Detect which cell encompasses the target text, then output its [x, y] center coordinate. 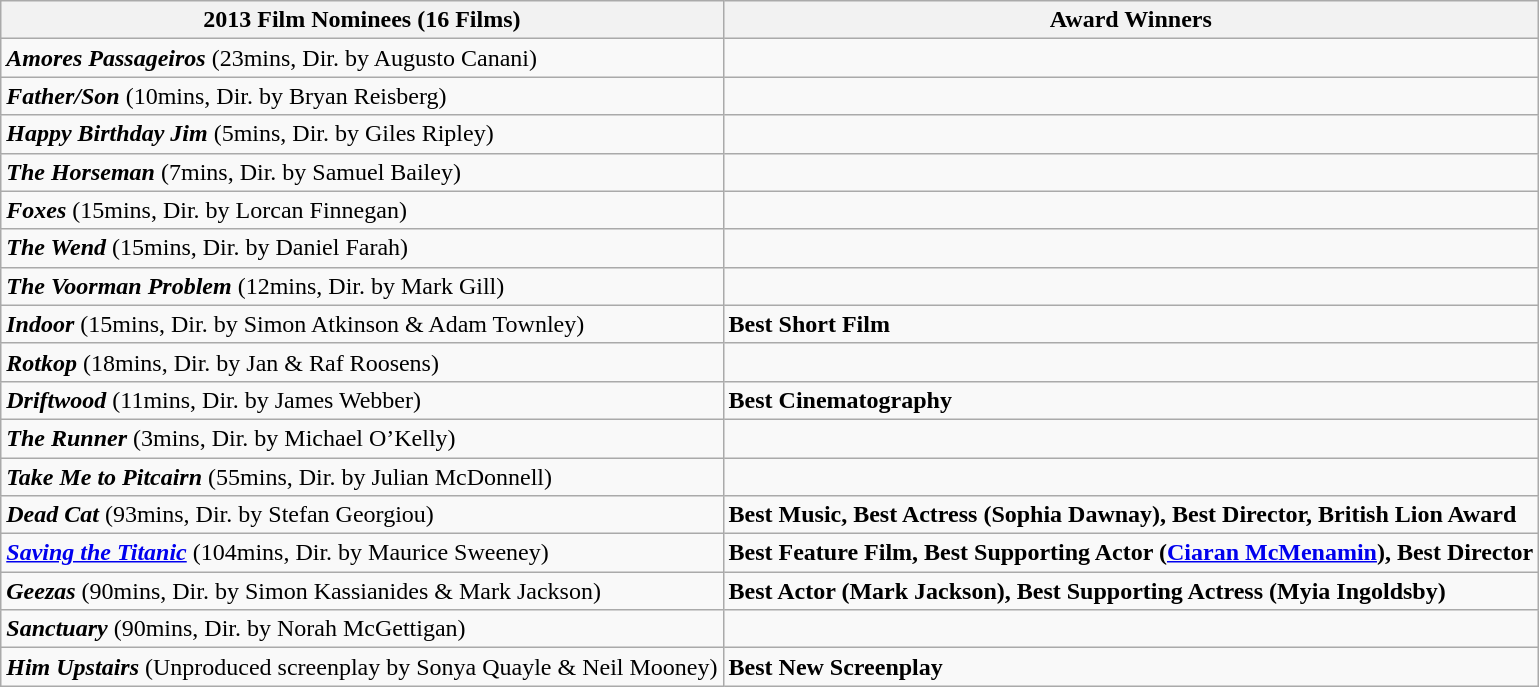
Best Short Film [1131, 324]
Best New Screenplay [1131, 667]
Best Music, Best Actress (Sophia Dawnay), Best Director, British Lion Award [1131, 515]
Him Upstairs (Unproduced screenplay by Sonya Quayle & Neil Mooney) [362, 667]
Sanctuary (90mins, Dir. by Norah McGettigan) [362, 629]
Award Winners [1131, 20]
The Voorman Problem (12mins, Dir. by Mark Gill) [362, 286]
The Wend (15mins, Dir. by Daniel Farah) [362, 248]
Best Feature Film, Best Supporting Actor (Ciaran McMenamin), Best Director [1131, 553]
Take Me to Pitcairn (55mins, Dir. by Julian McDonnell) [362, 477]
Rotkop (18mins, Dir. by Jan & Raf Roosens) [362, 362]
Best Actor (Mark Jackson), Best Supporting Actress (Myia Ingoldsby) [1131, 591]
The Runner (3mins, Dir. by Michael O’Kelly) [362, 438]
2013 Film Nominees (16 Films) [362, 20]
Dead Cat (93mins, Dir. by Stefan Georgiou) [362, 515]
Saving the Titanic (104mins, Dir. by Maurice Sweeney) [362, 553]
Best Cinematography [1131, 400]
The Horseman (7mins, Dir. by Samuel Bailey) [362, 172]
Amores Passageiros (23mins, Dir. by Augusto Canani) [362, 58]
Geezas (90mins, Dir. by Simon Kassianides & Mark Jackson) [362, 591]
Foxes (15mins, Dir. by Lorcan Finnegan) [362, 210]
Father/Son (10mins, Dir. by Bryan Reisberg) [362, 96]
Indoor (15mins, Dir. by Simon Atkinson & Adam Townley) [362, 324]
Driftwood (11mins, Dir. by James Webber) [362, 400]
Happy Birthday Jim (5mins, Dir. by Giles Ripley) [362, 134]
